Capture the cell that displays the provided text and extract its (x, y) central coordinate. 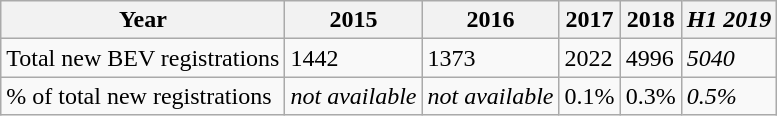
0.5% (729, 96)
2016 (490, 20)
1373 (490, 58)
4996 (650, 58)
% of total new registrations (143, 96)
0.1% (590, 96)
Year (143, 20)
2017 (590, 20)
Total new BEV registrations (143, 58)
2015 (354, 20)
0.3% (650, 96)
2018 (650, 20)
1442 (354, 58)
H1 2019 (729, 20)
2022 (590, 58)
5040 (729, 58)
